Find where the given text appears and provide that cell's center as [X, Y] coordinate. 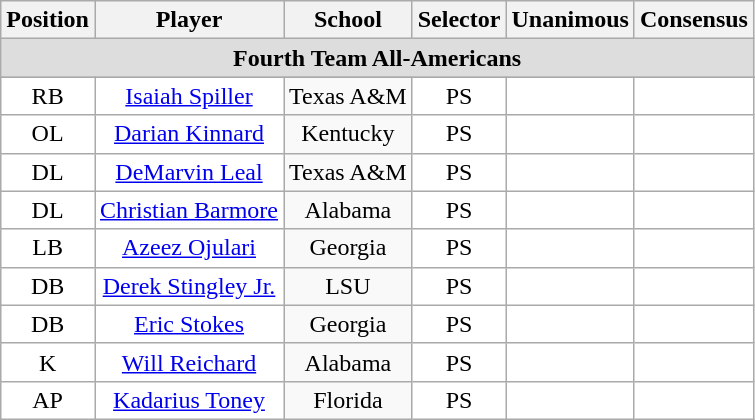
RB [48, 96]
Isaiah Spiller [188, 96]
K [48, 362]
Consensus [694, 20]
Fourth Team All-Americans [378, 58]
Kadarius Toney [188, 400]
Christian Barmore [188, 210]
LB [48, 248]
LSU [348, 286]
Position [48, 20]
Azeez Ojulari [188, 248]
School [348, 20]
Derek Stingley Jr. [188, 286]
Darian Kinnard [188, 134]
Will Reichard [188, 362]
DeMarvin Leal [188, 172]
Unanimous [570, 20]
Selector [459, 20]
AP [48, 400]
OL [48, 134]
Florida [348, 400]
Eric Stokes [188, 324]
Player [188, 20]
Kentucky [348, 134]
